Capture the cell that displays the provided text and extract its (X, Y) central coordinate. 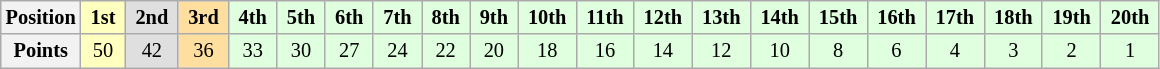
2nd (152, 17)
17th (955, 17)
36 (203, 51)
3rd (203, 17)
27 (349, 51)
4 (955, 51)
12 (721, 51)
50 (104, 51)
8th (446, 17)
10th (547, 17)
Points (41, 51)
20th (1130, 17)
5th (301, 17)
19th (1071, 17)
2 (1071, 51)
24 (397, 51)
33 (253, 51)
12th (663, 17)
Position (41, 17)
1st (104, 17)
15th (838, 17)
16 (604, 51)
20 (494, 51)
16th (896, 17)
18 (547, 51)
6th (349, 17)
18th (1013, 17)
10 (779, 51)
3 (1013, 51)
7th (397, 17)
6 (896, 51)
11th (604, 17)
14th (779, 17)
42 (152, 51)
1 (1130, 51)
22 (446, 51)
14 (663, 51)
30 (301, 51)
4th (253, 17)
9th (494, 17)
8 (838, 51)
13th (721, 17)
